Return (x, y) of the center of cell containing provided text 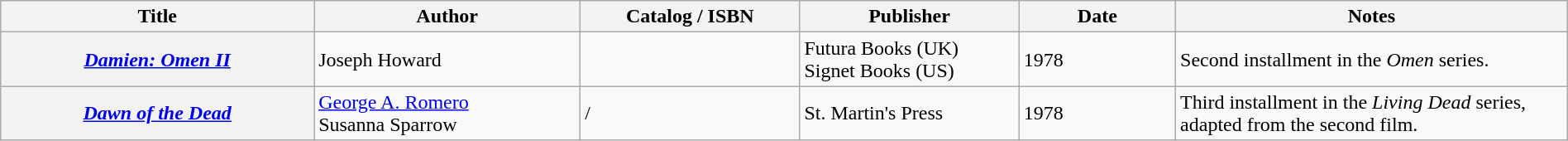
Publisher (910, 17)
St. Martin's Press (910, 113)
Author (447, 17)
Title (157, 17)
George A. Romero Susanna Sparrow (447, 113)
Joseph Howard (447, 60)
Damien: Omen II (157, 60)
Third installment in the Living Dead series, adapted from the second film. (1372, 113)
Catalog / ISBN (690, 17)
Futura Books (UK) Signet Books (US) (910, 60)
Second installment in the Omen series. (1372, 60)
/ (690, 113)
Notes (1372, 17)
Date (1097, 17)
Dawn of the Dead (157, 113)
